Scan for the cell matching the given text and deliver its (X, Y) coordinate at center. 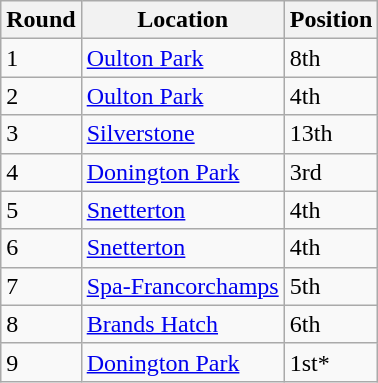
Round (41, 20)
Location (182, 20)
1 (41, 58)
7 (41, 286)
Brands Hatch (182, 324)
5 (41, 210)
3rd (331, 172)
8 (41, 324)
Spa-Francorchamps (182, 286)
13th (331, 134)
8th (331, 58)
9 (41, 362)
2 (41, 96)
Position (331, 20)
4 (41, 172)
5th (331, 286)
1st* (331, 362)
3 (41, 134)
6 (41, 248)
Silverstone (182, 134)
6th (331, 324)
